Extract the [X, Y] coordinate from the center of the cell holding the provided text.  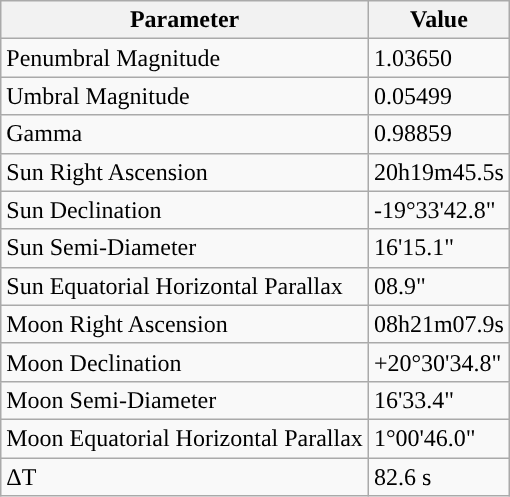
Umbral Magnitude [185, 96]
Sun Semi-Diameter [185, 248]
0.98859 [438, 134]
Moon Equatorial Horizontal Parallax [185, 438]
Sun Declination [185, 210]
+20°30'34.8" [438, 362]
Sun Right Ascension [185, 172]
Moon Semi-Diameter [185, 400]
Parameter [185, 20]
ΔT [185, 477]
Value [438, 20]
08.9" [438, 286]
Gamma [185, 134]
08h21m07.9s [438, 324]
Sun Equatorial Horizontal Parallax [185, 286]
16'33.4" [438, 400]
-19°33'42.8" [438, 210]
20h19m45.5s [438, 172]
Moon Declination [185, 362]
Penumbral Magnitude [185, 58]
82.6 s [438, 477]
1°00'46.0" [438, 438]
0.05499 [438, 96]
16'15.1" [438, 248]
1.03650 [438, 58]
Moon Right Ascension [185, 324]
